Extract the (X, Y) coordinate from the center of the cell holding the provided text.  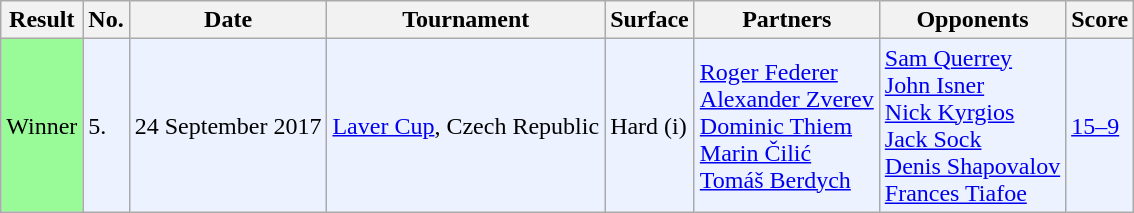
Winner (42, 126)
Surface (650, 20)
No. (106, 20)
5. (106, 126)
24 September 2017 (228, 126)
Score (1100, 20)
Result (42, 20)
Opponents (972, 20)
Sam Querrey John Isner Nick Kyrgios Jack Sock Denis Shapovalov Frances Tiafoe (972, 126)
Hard (i) (650, 126)
Date (228, 20)
Laver Cup, Czech Republic (466, 126)
Roger Federer Alexander Zverev Dominic Thiem Marin Čilić Tomáš Berdych (786, 126)
Tournament (466, 20)
Partners (786, 20)
15–9 (1100, 126)
